Find where the given text appears and provide that cell's center as [X, Y] coordinate. 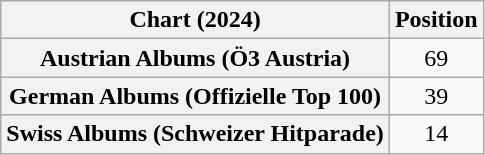
Chart (2024) [196, 20]
Swiss Albums (Schweizer Hitparade) [196, 134]
14 [436, 134]
Austrian Albums (Ö3 Austria) [196, 58]
Position [436, 20]
39 [436, 96]
69 [436, 58]
German Albums (Offizielle Top 100) [196, 96]
